Pinpoint the cell where the given text exists, returning its (x, y) midpoint coordinate. 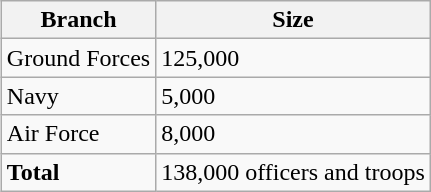
138,000 officers and troops (294, 172)
Size (294, 20)
Air Force (78, 134)
Navy (78, 96)
5,000 (294, 96)
Branch (78, 20)
125,000 (294, 58)
Total (78, 172)
8,000 (294, 134)
Ground Forces (78, 58)
